Determine the (x, y) coordinate at the center of the cell enclosing the given text.  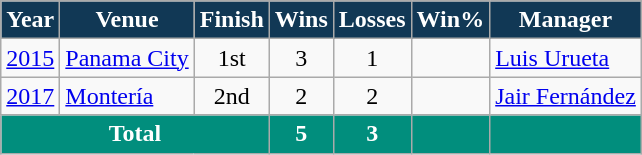
1st (232, 58)
Jair Fernández (566, 96)
Losses (372, 20)
Panama City (127, 58)
Total (136, 134)
5 (301, 134)
2nd (232, 96)
Manager (566, 20)
2017 (30, 96)
Wins (301, 20)
Win% (450, 20)
Venue (127, 20)
Year (30, 20)
2015 (30, 58)
1 (372, 58)
Luis Urueta (566, 58)
Montería (127, 96)
Finish (232, 20)
